Return [x, y] of the center of cell containing provided text 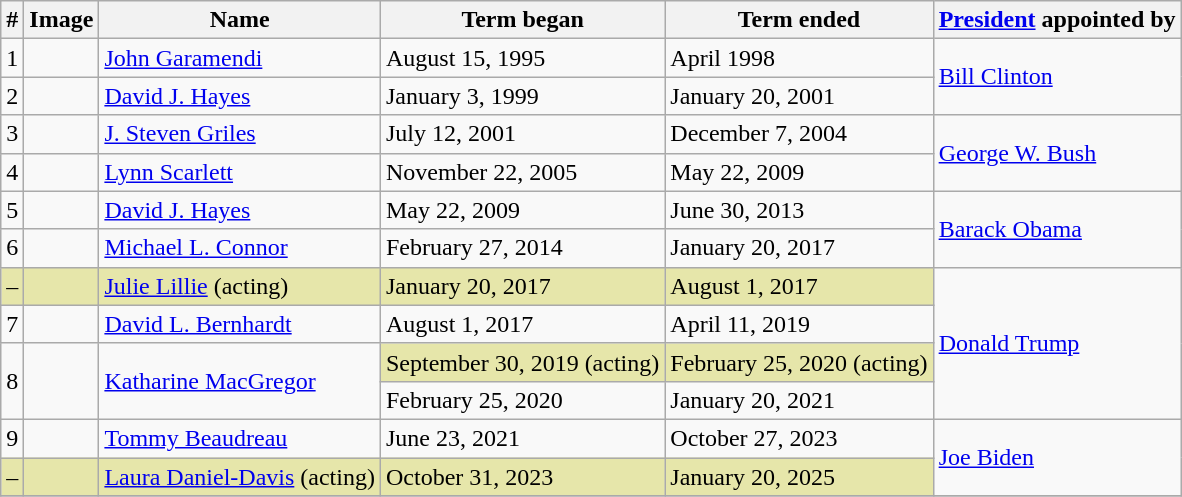
November 22, 2005 [522, 172]
7 [12, 324]
April 1998 [799, 58]
Image [62, 20]
1 [12, 58]
4 [12, 172]
April 11, 2019 [799, 324]
October 27, 2023 [799, 438]
8 [12, 381]
Term began [522, 20]
Michael L. Connor [240, 248]
Julie Lillie (acting) [240, 286]
Lynn Scarlett [240, 172]
Laura Daniel-Davis (acting) [240, 477]
January 3, 1999 [522, 96]
Joe Biden [1057, 457]
Bill Clinton [1057, 77]
February 25, 2020 [522, 400]
July 12, 2001 [522, 134]
J. Steven Griles [240, 134]
Tommy Beaudreau [240, 438]
David L. Bernhardt [240, 324]
September 30, 2019 (acting) [522, 362]
October 31, 2023 [522, 477]
February 27, 2014 [522, 248]
6 [12, 248]
June 23, 2021 [522, 438]
Name [240, 20]
Donald Trump [1057, 343]
June 30, 2013 [799, 210]
5 [12, 210]
President appointed by [1057, 20]
2 [12, 96]
February 25, 2020 (acting) [799, 362]
9 [12, 438]
Katharine MacGregor [240, 381]
# [12, 20]
December 7, 2004 [799, 134]
January 20, 2025 [799, 477]
3 [12, 134]
George W. Bush [1057, 153]
Barack Obama [1057, 229]
August 15, 1995 [522, 58]
January 20, 2001 [799, 96]
January 20, 2021 [799, 400]
John Garamendi [240, 58]
Term ended [799, 20]
